Detect which cell encompasses the target text, then output its (X, Y) center coordinate. 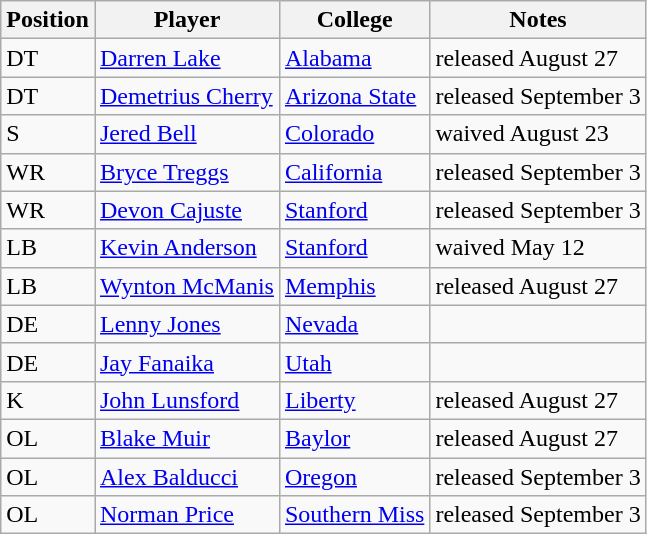
Colorado (354, 134)
Demetrius Cherry (186, 96)
Blake Muir (186, 438)
Alabama (354, 58)
Memphis (354, 286)
Liberty (354, 400)
Lenny Jones (186, 324)
Utah (354, 362)
California (354, 172)
Player (186, 20)
Bryce Treggs (186, 172)
Jay Fanaika (186, 362)
K (48, 400)
Arizona State (354, 96)
John Lunsford (186, 400)
Kevin Anderson (186, 248)
Jered Bell (186, 134)
S (48, 134)
Norman Price (186, 515)
waived May 12 (538, 248)
Baylor (354, 438)
Position (48, 20)
Notes (538, 20)
College (354, 20)
Nevada (354, 324)
Wynton McManis (186, 286)
Southern Miss (354, 515)
Alex Balducci (186, 477)
Devon Cajuste (186, 210)
Darren Lake (186, 58)
waived August 23 (538, 134)
Oregon (354, 477)
